Detect which cell encompasses the target text, then output its [X, Y] center coordinate. 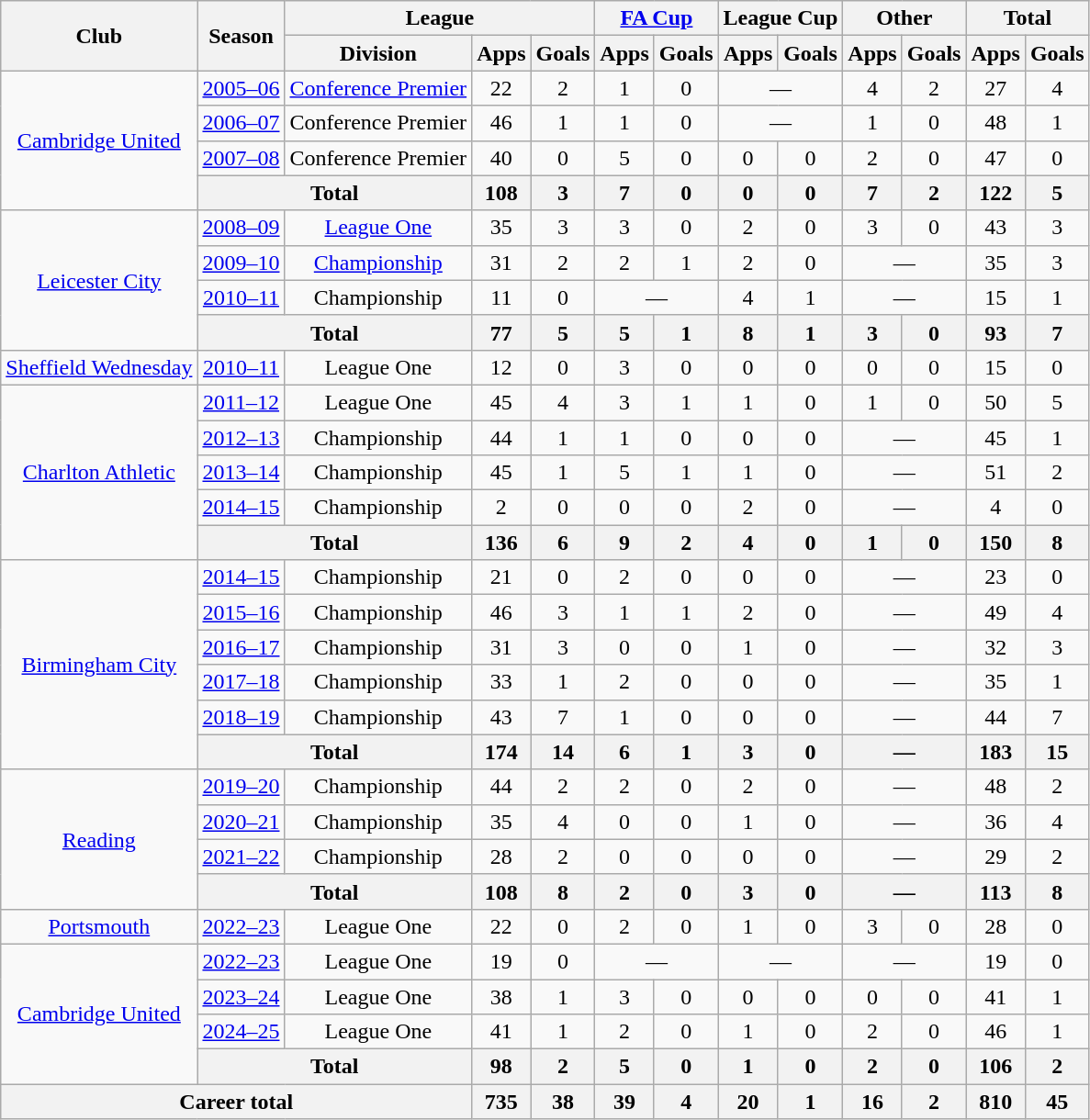
Other [905, 18]
2007–08 [241, 158]
36 [995, 822]
Portsmouth [99, 926]
12 [501, 367]
Club [99, 36]
2017–18 [241, 682]
47 [995, 158]
League Cup [781, 18]
2015–16 [241, 612]
2008–09 [241, 228]
50 [995, 402]
Sheffield Wednesday [99, 367]
39 [624, 1102]
2016–17 [241, 647]
FA Cup [657, 18]
Charlton Athletic [99, 472]
33 [501, 682]
2011–12 [241, 402]
2012–13 [241, 438]
113 [995, 891]
106 [995, 1067]
122 [995, 193]
2009–10 [241, 263]
2013–14 [241, 473]
14 [563, 752]
Division [378, 53]
98 [501, 1067]
Leicester City [99, 280]
2024–25 [241, 1032]
136 [501, 543]
2005–06 [241, 88]
23 [995, 577]
150 [995, 543]
League [440, 18]
77 [501, 332]
2021–22 [241, 857]
Season [241, 36]
49 [995, 612]
27 [995, 88]
2019–20 [241, 787]
9 [624, 543]
183 [995, 752]
810 [995, 1102]
174 [501, 752]
29 [995, 857]
11 [501, 297]
Birmingham City [99, 665]
93 [995, 332]
21 [501, 577]
735 [501, 1102]
32 [995, 647]
Reading [99, 839]
2018–19 [241, 717]
51 [995, 473]
40 [501, 158]
16 [872, 1102]
20 [747, 1102]
2020–21 [241, 822]
Career total [237, 1102]
2023–24 [241, 996]
2006–07 [241, 123]
